Identify which cell holds the provided text, then report its [X, Y] central coordinate. 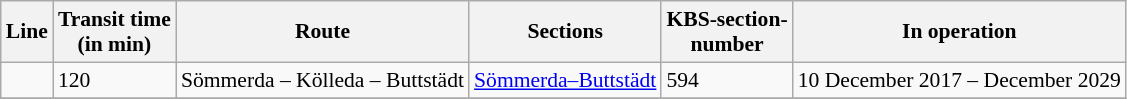
KBS-section-number [726, 32]
Sections [565, 32]
120 [114, 80]
In operation [960, 32]
Transit time(in min) [114, 32]
Sömmerda–Buttstädt [565, 80]
Line [27, 32]
594 [726, 80]
Sömmerda – Kölleda – Buttstädt [322, 80]
10 December 2017 – December 2029 [960, 80]
Route [322, 32]
